Return (X, Y) of the center of cell containing provided text 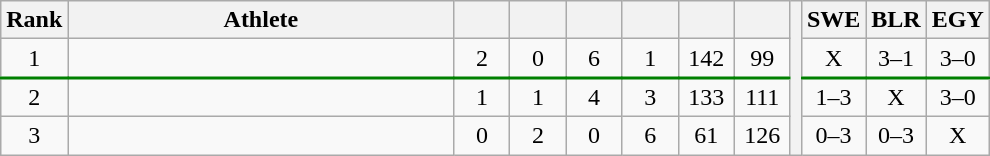
SWE (833, 20)
3–1 (896, 58)
133 (706, 98)
1–3 (833, 98)
142 (706, 58)
61 (706, 135)
111 (762, 98)
BLR (896, 20)
Rank (34, 20)
126 (762, 135)
99 (762, 58)
4 (594, 98)
EGY (958, 20)
Athlete (261, 20)
